Provide the (x, y) coordinate of the cell's center where the given text is located.  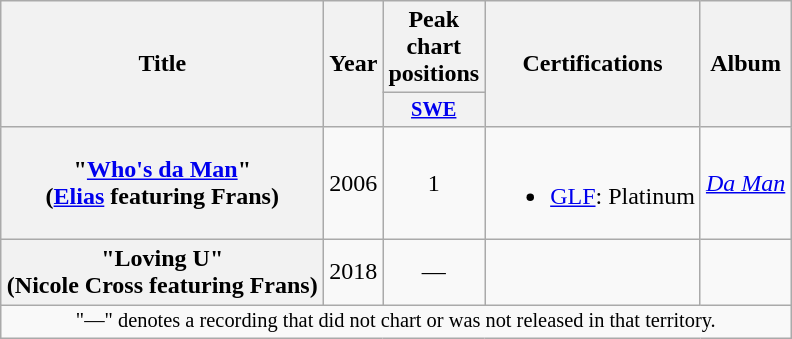
— (434, 272)
Peak chart positions (434, 47)
Year (354, 64)
Title (162, 64)
"Who's da Man"(Elias featuring Frans) (162, 182)
"—" denotes a recording that did not chart or was not released in that territory. (396, 322)
2018 (354, 272)
Certifications (593, 64)
2006 (354, 182)
GLF: Platinum (593, 182)
Album (745, 64)
Da Man (745, 182)
SWE (434, 110)
"Loving U"(Nicole Cross featuring Frans) (162, 272)
1 (434, 182)
